Scan for the cell matching the given text and deliver its (X, Y) coordinate at center. 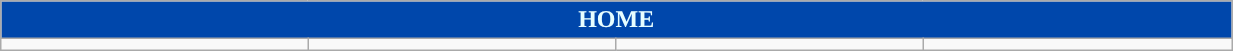
HOME (616, 20)
